Search for the cell housing the specified text and yield its [x, y] center coordinate. 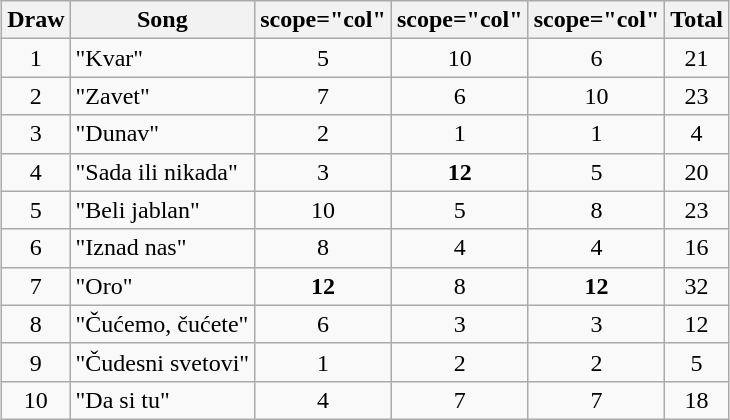
16 [697, 248]
"Dunav" [162, 134]
32 [697, 286]
"Kvar" [162, 58]
9 [36, 362]
"Zavet" [162, 96]
Draw [36, 20]
"Da si tu" [162, 400]
18 [697, 400]
"Čućemo, čućete" [162, 324]
"Iznad nas" [162, 248]
"Beli jablan" [162, 210]
"Oro" [162, 286]
"Sada ili nikada" [162, 172]
Song [162, 20]
Total [697, 20]
20 [697, 172]
"Čudesni svetovi" [162, 362]
21 [697, 58]
